Pinpoint the cell where the given text exists, returning its [x, y] midpoint coordinate. 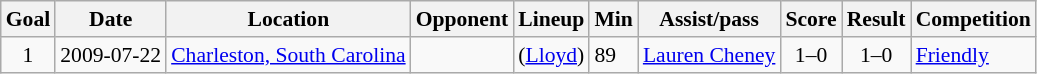
Friendly [974, 55]
2009-07-22 [110, 55]
Assist/pass [710, 19]
Goal [28, 19]
Date [110, 19]
Min [614, 19]
Score [810, 19]
Lineup [551, 19]
Location [288, 19]
Opponent [462, 19]
Charleston, South Carolina [288, 55]
Result [876, 19]
Lauren Cheney [710, 55]
(Lloyd) [551, 55]
Competition [974, 19]
1 [28, 55]
89 [614, 55]
